Provide the (X, Y) coordinate of the cell's center where the given text is located.  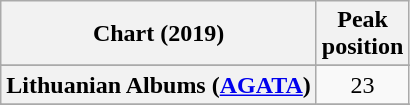
23 (362, 85)
Peakposition (362, 34)
Lithuanian Albums (AGATA) (159, 85)
Chart (2019) (159, 34)
